Extract the [x, y] coordinate from the center of the cell holding the provided text.  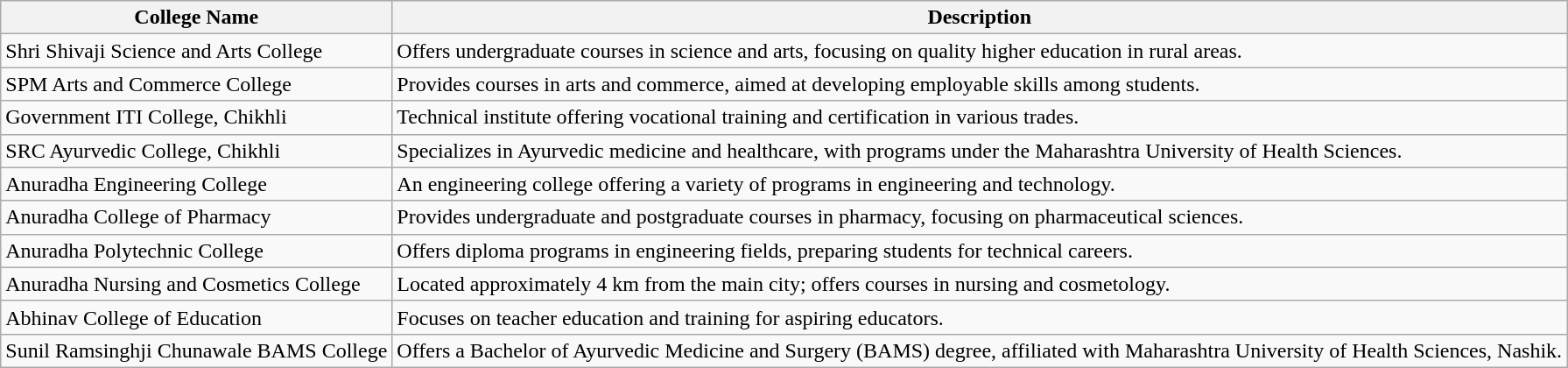
Anuradha College of Pharmacy [196, 217]
Anuradha Polytechnic College [196, 251]
Anuradha Engineering College [196, 184]
Provides courses in arts and commerce, aimed at developing employable skills among students. [980, 84]
Focuses on teacher education and training for aspiring educators. [980, 317]
Specializes in Ayurvedic medicine and healthcare, with programs under the Maharashtra University of Health Sciences. [980, 151]
Technical institute offering vocational training and certification in various trades. [980, 117]
Government ITI College, Chikhli [196, 117]
Offers undergraduate courses in science and arts, focusing on quality higher education in rural areas. [980, 51]
Sunil Ramsinghji Chunawale BAMS College [196, 350]
Provides undergraduate and postgraduate courses in pharmacy, focusing on pharmaceutical sciences. [980, 217]
College Name [196, 18]
Offers diploma programs in engineering fields, preparing students for technical careers. [980, 251]
An engineering college offering a variety of programs in engineering and technology. [980, 184]
SRC Ayurvedic College, Chikhli [196, 151]
Anuradha Nursing and Cosmetics College [196, 284]
Shri Shivaji Science and Arts College [196, 51]
Description [980, 18]
SPM Arts and Commerce College [196, 84]
Offers a Bachelor of Ayurvedic Medicine and Surgery (BAMS) degree, affiliated with Maharashtra University of Health Sciences, Nashik. [980, 350]
Abhinav College of Education [196, 317]
Located approximately 4 km from the main city; offers courses in nursing and cosmetology. [980, 284]
